Identify which cell holds the provided text, then report its (x, y) central coordinate. 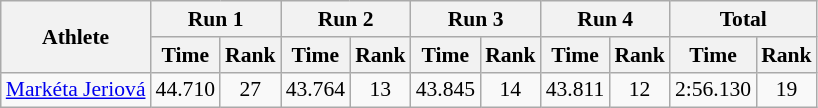
13 (380, 90)
12 (640, 90)
Run 4 (606, 19)
Run 2 (346, 19)
43.811 (576, 90)
Run 3 (476, 19)
44.710 (186, 90)
Run 1 (216, 19)
Athlete (76, 36)
43.845 (446, 90)
2:56.130 (713, 90)
14 (510, 90)
43.764 (316, 90)
Markéta Jeriová (76, 90)
19 (786, 90)
27 (250, 90)
Total (744, 19)
